Detect which cell encompasses the target text, then output its [x, y] center coordinate. 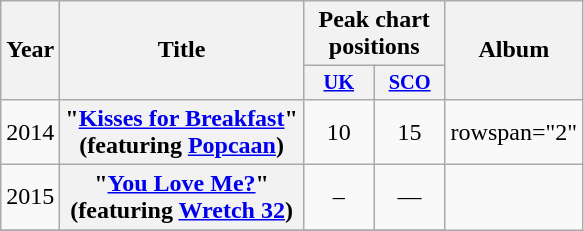
Title [182, 50]
"You Love Me?"(featuring Wretch 32) [182, 198]
Peak chart positions [374, 34]
2015 [30, 198]
10 [338, 132]
rowspan="2" [514, 132]
— [410, 198]
SCO [410, 83]
15 [410, 132]
UK [338, 83]
"Kisses for Breakfast"(featuring Popcaan) [182, 132]
– [338, 198]
Year [30, 50]
Album [514, 50]
2014 [30, 132]
